Capture the cell that displays the provided text and extract its (x, y) central coordinate. 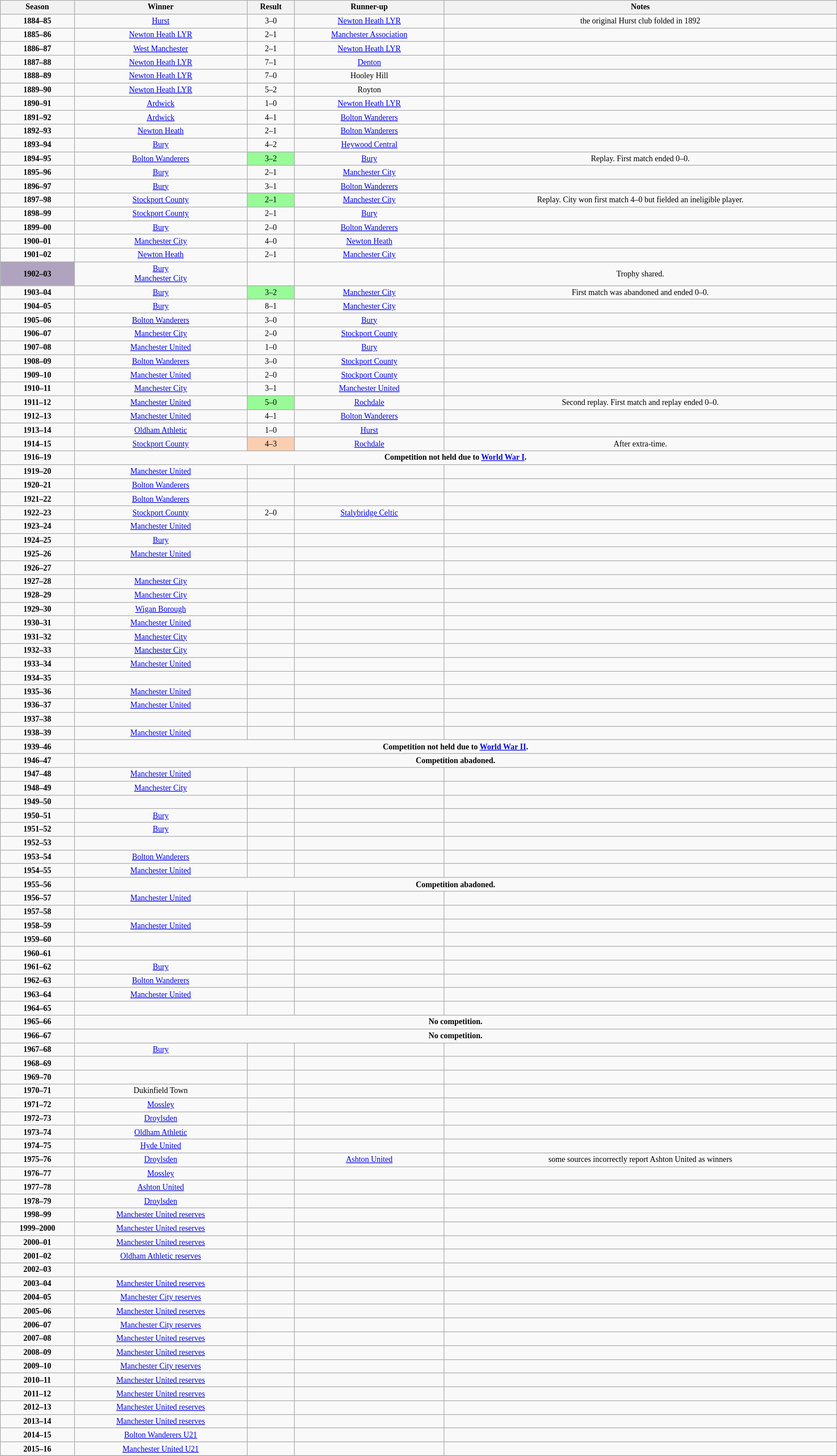
5–0 (271, 403)
Second replay. First match and replay ended 0–0. (641, 403)
2013–14 (37, 1421)
1927–28 (37, 581)
Wigan Borough (161, 609)
1956–57 (37, 898)
1976–77 (37, 1174)
Winner (161, 7)
2009–10 (37, 1366)
1895–96 (37, 172)
1969–70 (37, 1077)
2001–02 (37, 1256)
1961–62 (37, 967)
Oldham Athletic reserves (161, 1256)
1937–38 (37, 719)
2002–03 (37, 1270)
2014–15 (37, 1435)
Royton (369, 90)
2015–16 (37, 1448)
1966–67 (37, 1036)
2008–09 (37, 1352)
Notes (641, 7)
1950–51 (37, 815)
1960–61 (37, 953)
Heywood Central (369, 145)
1967–68 (37, 1049)
1953–54 (37, 857)
1911–12 (37, 403)
1897–98 (37, 200)
First match was abandoned and ended 0–0. (641, 292)
1968–69 (37, 1063)
1906–07 (37, 334)
1951–52 (37, 829)
1888–89 (37, 76)
1896–97 (37, 186)
1925–26 (37, 554)
1905–06 (37, 320)
4–0 (271, 241)
7–0 (271, 76)
1933–34 (37, 664)
1894–95 (37, 159)
Replay. First match ended 0–0. (641, 159)
Manchester Association (369, 34)
1947–48 (37, 775)
Dukinfield Town (161, 1091)
1978–79 (37, 1201)
1900–01 (37, 241)
1977–78 (37, 1187)
7–1 (271, 62)
1924–25 (37, 541)
1957–58 (37, 911)
2007–08 (37, 1339)
1926–27 (37, 568)
1910–11 (37, 389)
1959–60 (37, 940)
1899–00 (37, 228)
1932–33 (37, 650)
1954–55 (37, 871)
1909–10 (37, 375)
1893–94 (37, 145)
1919–20 (37, 472)
1916–19 (37, 458)
Season (37, 7)
BuryManchester City (161, 274)
2005–06 (37, 1311)
2012–13 (37, 1408)
4–2 (271, 145)
1892–93 (37, 131)
West Manchester (161, 49)
1955–56 (37, 884)
2003–04 (37, 1283)
2006–07 (37, 1325)
1922–23 (37, 512)
1931–32 (37, 637)
1962–63 (37, 980)
1936–37 (37, 706)
1889–90 (37, 90)
Runner-up (369, 7)
1948–49 (37, 788)
1949–50 (37, 802)
1913–14 (37, 430)
1964–65 (37, 1009)
1884–85 (37, 21)
1912–13 (37, 416)
1904–05 (37, 306)
Manchester United U21 (161, 1448)
5–2 (271, 90)
Bolton Wanderers U21 (161, 1435)
1890–91 (37, 103)
1999–2000 (37, 1229)
1929–30 (37, 609)
4–3 (271, 444)
1965–66 (37, 1022)
2004–05 (37, 1297)
8–1 (271, 306)
Hooley Hill (369, 76)
Competition not held due to World War I. (456, 458)
Result (271, 7)
1939–46 (37, 746)
2000–01 (37, 1243)
1946–47 (37, 760)
1975–76 (37, 1160)
1970–71 (37, 1091)
1952–53 (37, 843)
1891–92 (37, 117)
1934–35 (37, 678)
1938–39 (37, 733)
1886–87 (37, 49)
1920–21 (37, 485)
1935–36 (37, 692)
1907–08 (37, 347)
1958–59 (37, 926)
Competition not held due to World War II. (456, 746)
some sources incorrectly report Ashton United as winners (641, 1160)
1901–02 (37, 255)
Replay. City won first match 4–0 but fielded an ineligible player. (641, 200)
1902–03 (37, 274)
1928–29 (37, 595)
1973–74 (37, 1132)
1903–04 (37, 292)
Stalybridge Celtic (369, 512)
2011–12 (37, 1394)
1972–73 (37, 1118)
Hyde United (161, 1146)
Trophy shared. (641, 274)
1971–72 (37, 1105)
1998–99 (37, 1214)
1921–22 (37, 499)
1887–88 (37, 62)
1923–24 (37, 526)
1885–86 (37, 34)
1930–31 (37, 623)
1974–75 (37, 1146)
Denton (369, 62)
2010–11 (37, 1380)
the original Hurst club folded in 1892 (641, 21)
After extra-time. (641, 444)
1914–15 (37, 444)
1963–64 (37, 995)
1898–99 (37, 214)
1908–09 (37, 361)
